Provide the (x, y) coordinate of the cell's center where the given text is located.  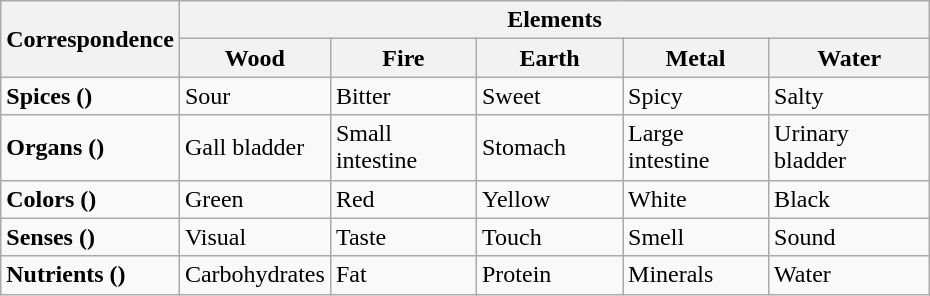
Correspondence (90, 39)
Red (403, 199)
Taste (403, 237)
Protein (549, 275)
Wood (254, 58)
Touch (549, 237)
Metal (696, 58)
Bitter (403, 96)
Elements (554, 20)
Spices () (90, 96)
Fat (403, 275)
Nutrients () (90, 275)
Sour (254, 96)
Sweet (549, 96)
Sound (850, 237)
Yellow (549, 199)
White (696, 199)
Large intestine (696, 148)
Organs () (90, 148)
Stomach (549, 148)
Small intestine (403, 148)
Minerals (696, 275)
Salty (850, 96)
Black (850, 199)
Colors () (90, 199)
Fire (403, 58)
Urinary bladder (850, 148)
Carbohydrates (254, 275)
Green (254, 199)
Earth (549, 58)
Gall bladder (254, 148)
Visual (254, 237)
Smell (696, 237)
Spicy (696, 96)
Senses () (90, 237)
